Extract the [x, y] coordinate from the center of the cell holding the provided text.  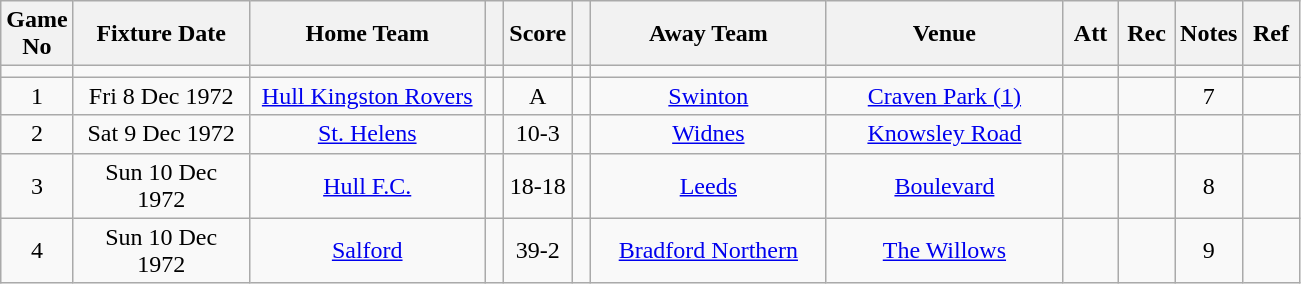
8 [1209, 186]
1 [37, 96]
Ref [1271, 34]
Bradford Northern [708, 250]
Att [1090, 34]
Swinton [708, 96]
39-2 [538, 250]
4 [37, 250]
Home Team [367, 34]
Widnes [708, 134]
7 [1209, 96]
A [538, 96]
Venue [944, 34]
Game No [37, 34]
Rec [1147, 34]
Craven Park (1) [944, 96]
Hull F.C. [367, 186]
10-3 [538, 134]
Salford [367, 250]
Boulevard [944, 186]
Hull Kingston Rovers [367, 96]
Knowsley Road [944, 134]
St. Helens [367, 134]
9 [1209, 250]
3 [37, 186]
Sat 9 Dec 1972 [161, 134]
Leeds [708, 186]
The Willows [944, 250]
Fixture Date [161, 34]
2 [37, 134]
Score [538, 34]
Fri 8 Dec 1972 [161, 96]
Notes [1209, 34]
18-18 [538, 186]
Away Team [708, 34]
